Locate the cell with the specified text and output its (x, y) center coordinate. 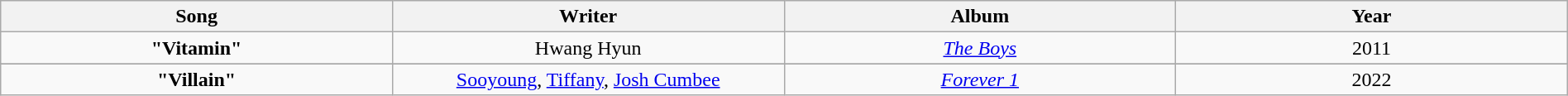
Song (197, 17)
Sooyoung, Tiffany, Josh Cumbee (588, 79)
The Boys (980, 48)
2011 (1372, 48)
"Vitamin" (197, 48)
Writer (588, 17)
2022 (1372, 79)
Album (980, 17)
Hwang Hyun (588, 48)
Forever 1 (980, 79)
"Villain" (197, 79)
Year (1372, 17)
